Return [x, y] of the center of cell containing provided text 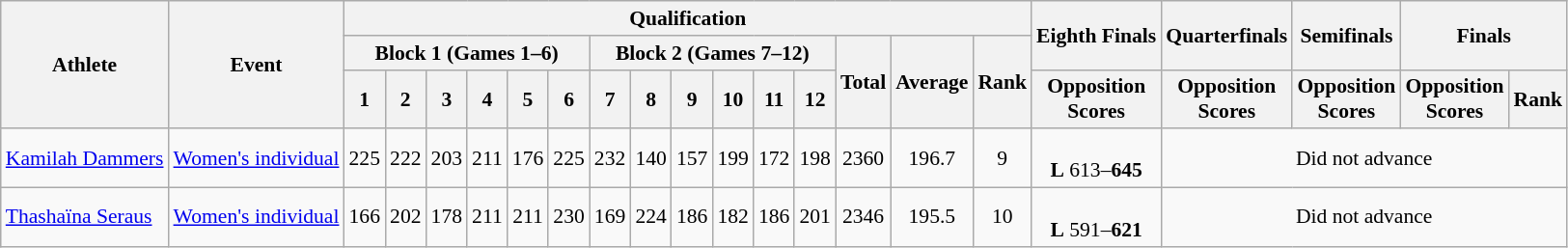
Semifinals [1346, 35]
201 [814, 218]
Finals [1484, 35]
1 [365, 98]
Total [863, 83]
5 [529, 98]
178 [448, 218]
Quarterfinals [1226, 35]
198 [814, 158]
Average [932, 83]
Athlete [85, 65]
203 [448, 158]
2 [405, 98]
222 [405, 158]
12 [814, 98]
Thashaïna Seraus [85, 218]
157 [693, 158]
Block 2 (Games 7–12) [712, 53]
Eighth Finals [1096, 35]
7 [610, 98]
166 [365, 218]
182 [733, 218]
232 [610, 158]
Kamilah Dammers [85, 158]
Block 1 (Games 1–6) [467, 53]
196.7 [932, 158]
199 [733, 158]
2346 [863, 218]
Qualification [688, 18]
L 591–621 [1096, 218]
202 [405, 218]
6 [569, 98]
8 [650, 98]
172 [774, 158]
224 [650, 218]
L 613–645 [1096, 158]
3 [448, 98]
Event [257, 65]
176 [529, 158]
169 [610, 218]
4 [487, 98]
11 [774, 98]
230 [569, 218]
2360 [863, 158]
195.5 [932, 218]
140 [650, 158]
